Identify which cell holds the provided text, then report its (x, y) central coordinate. 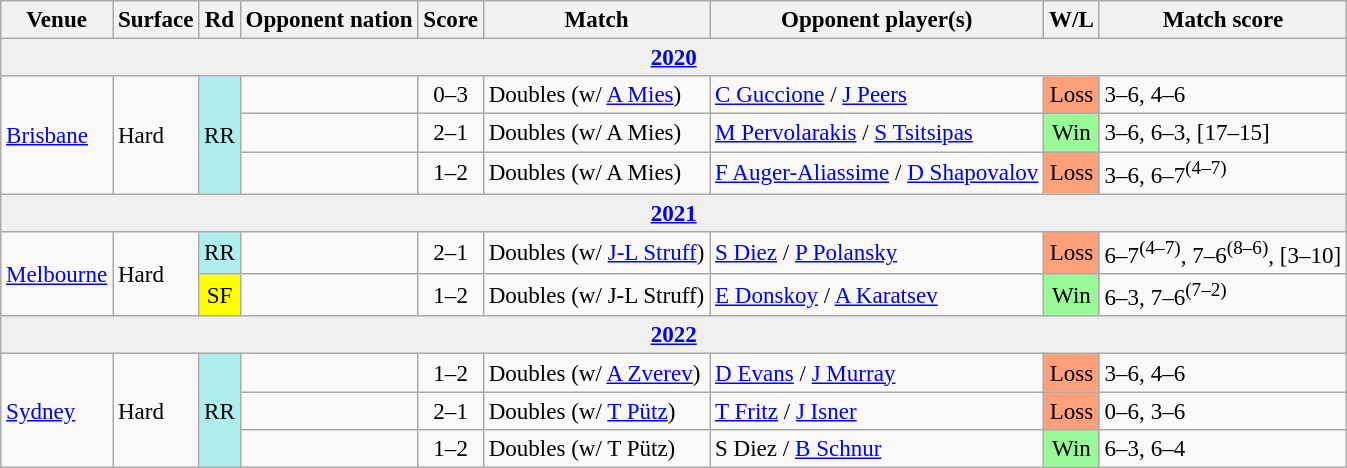
D Evans / J Murray (877, 373)
Match (596, 20)
0–6, 3–6 (1222, 411)
C Guccione / J Peers (877, 95)
2022 (674, 336)
2020 (674, 58)
SF (220, 295)
Sydney (57, 410)
6–3, 6–4 (1222, 449)
Melbourne (57, 274)
S Diez / P Polansky (877, 253)
6–3, 7–6(7–2) (1222, 295)
Score (450, 20)
Match score (1222, 20)
Opponent player(s) (877, 20)
Doubles (w/ A Zverev) (596, 373)
Brisbane (57, 135)
2021 (674, 213)
Surface (156, 20)
F Auger-Aliassime / D Shapovalov (877, 173)
T Fritz / J Isner (877, 411)
6–7(4–7), 7–6(8–6), [3–10] (1222, 253)
0–3 (450, 95)
W/L (1072, 20)
M Pervolarakis / S Tsitsipas (877, 133)
Rd (220, 20)
E Donskoy / A Karatsev (877, 295)
S Diez / B Schnur (877, 449)
Venue (57, 20)
3–6, 6–7(4–7) (1222, 173)
Opponent nation (329, 20)
3–6, 6–3, [17–15] (1222, 133)
